From the cell containing the given text, extract its center point as [x, y] coordinate. 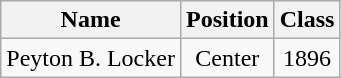
Name [91, 20]
Peyton B. Locker [91, 58]
Class [307, 20]
Center [227, 58]
Position [227, 20]
1896 [307, 58]
